Return the (x, y) coordinate for the center point of the cell that contains the specified text.  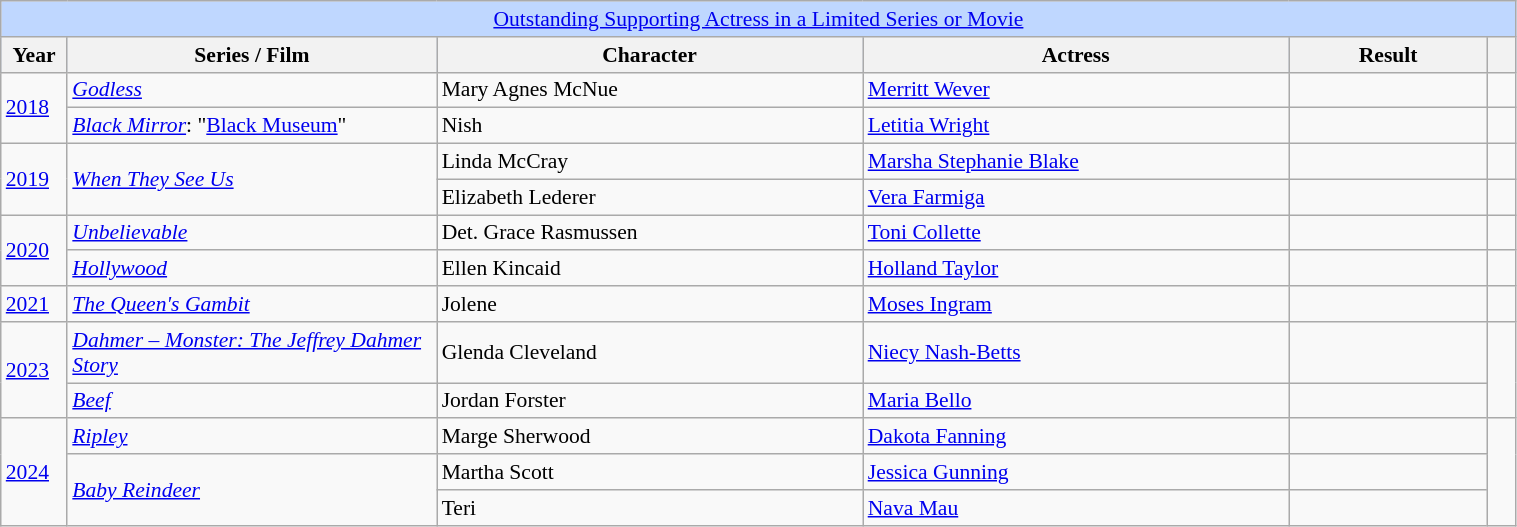
Merritt Wever (1076, 90)
2019 (34, 180)
2024 (34, 472)
The Queen's Gambit (252, 304)
Year (34, 55)
Holland Taylor (1076, 269)
Godless (252, 90)
Vera Farmiga (1076, 197)
Black Mirror: "Black Museum" (252, 126)
2023 (34, 370)
Martha Scott (650, 472)
Marsha Stephanie Blake (1076, 162)
Jessica Gunning (1076, 472)
Dahmer – Monster: The Jeffrey Dahmer Story (252, 352)
Jolene (650, 304)
Character (650, 55)
Det. Grace Rasmussen (650, 233)
Letitia Wright (1076, 126)
Linda McCray (650, 162)
Outstanding Supporting Actress in a Limited Series or Movie (758, 19)
Baby Reindeer (252, 490)
Beef (252, 401)
Toni Collette (1076, 233)
Jordan Forster (650, 401)
Series / Film (252, 55)
Moses Ingram (1076, 304)
2018 (34, 108)
Hollywood (252, 269)
Teri (650, 508)
Mary Agnes McNue (650, 90)
Ripley (252, 437)
2021 (34, 304)
Nava Mau (1076, 508)
Result (1388, 55)
Elizabeth Lederer (650, 197)
Maria Bello (1076, 401)
Ellen Kincaid (650, 269)
Actress (1076, 55)
2020 (34, 250)
Glenda Cleveland (650, 352)
Nish (650, 126)
Marge Sherwood (650, 437)
Dakota Fanning (1076, 437)
Niecy Nash-Betts (1076, 352)
When They See Us (252, 180)
Unbelievable (252, 233)
